Locate the cell with the specified text and output its [x, y] center coordinate. 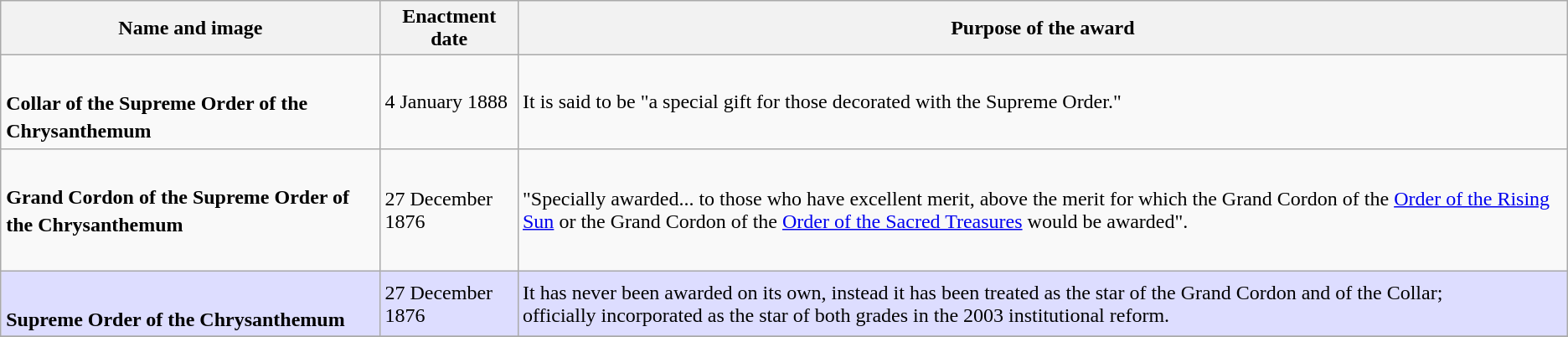
Grand Cordon of the Supreme Order of the Chrysanthemum [191, 210]
It is said to be "a special gift for those decorated with the Supreme Order." [1042, 102]
Collar of the Supreme Order of the Chrysanthemum [191, 102]
Name and image [191, 29]
4 January 1888 [449, 102]
Supreme Order of the Chrysanthemum [191, 303]
Enactment date [449, 29]
Purpose of the award [1042, 29]
